From the cell containing the given text, extract its center point as (X, Y) coordinate. 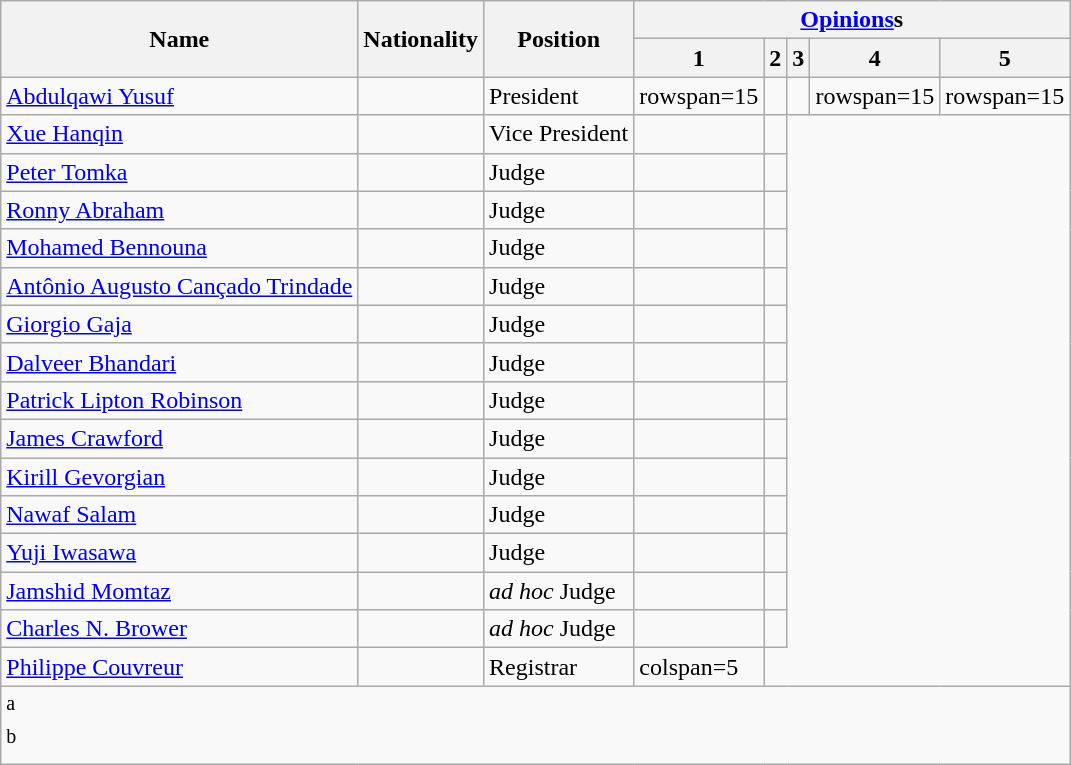
Philippe Couvreur (180, 667)
1 (699, 58)
3 (798, 58)
Mohamed Bennouna (180, 248)
Nationality (421, 39)
Peter Tomka (180, 172)
Kirill Gevorgian (180, 477)
Yuji Iwasawa (180, 553)
Giorgio Gaja (180, 324)
Dalveer Bhandari (180, 362)
Jamshid Momtaz (180, 591)
Vice President (559, 134)
Antônio Augusto Cançado Trindade (180, 286)
Abdulqawi Yusuf (180, 96)
a b (536, 725)
2 (776, 58)
Xue Hanqin (180, 134)
Nawaf Salam (180, 515)
Name (180, 39)
5 (1005, 58)
Opinionss (852, 20)
Registrar (559, 667)
James Crawford (180, 438)
Ronny Abraham (180, 210)
colspan=5 (699, 667)
Position (559, 39)
Patrick Lipton Robinson (180, 400)
Charles N. Brower (180, 629)
4 (875, 58)
President (559, 96)
